Provide the (X, Y) coordinate of the cell's center where the given text is located.  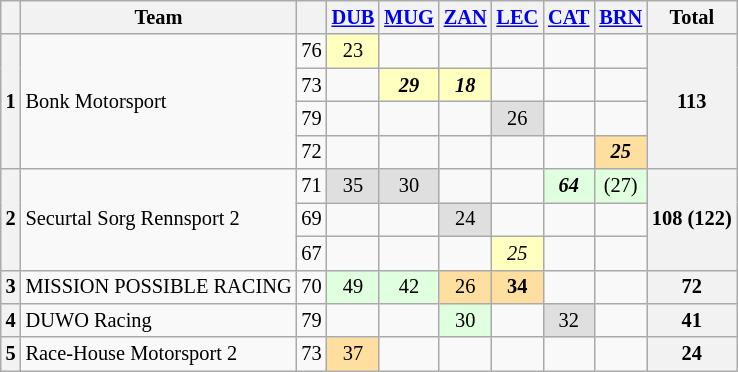
3 (11, 287)
ZAN (466, 17)
1 (11, 102)
LEC (518, 17)
DUB (354, 17)
Team (159, 17)
64 (568, 186)
35 (354, 186)
4 (11, 320)
70 (312, 287)
23 (354, 51)
37 (354, 354)
Total (692, 17)
Bonk Motorsport (159, 102)
113 (692, 102)
2 (11, 220)
5 (11, 354)
67 (312, 253)
49 (354, 287)
CAT (568, 17)
71 (312, 186)
MUG (409, 17)
34 (518, 287)
32 (568, 320)
108 (122) (692, 220)
29 (409, 85)
42 (409, 287)
18 (466, 85)
Race-House Motorsport 2 (159, 354)
41 (692, 320)
DUWO Racing (159, 320)
Securtal Sorg Rennsport 2 (159, 220)
69 (312, 219)
(27) (620, 186)
MISSION POSSIBLE RACING (159, 287)
BRN (620, 17)
76 (312, 51)
